Scan for the cell matching the given text and deliver its (X, Y) coordinate at center. 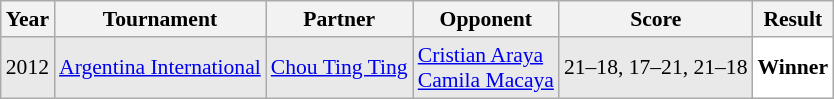
Opponent (486, 19)
Winner (794, 68)
Partner (340, 19)
Cristian Araya Camila Macaya (486, 68)
21–18, 17–21, 21–18 (656, 68)
2012 (28, 68)
Tournament (160, 19)
Year (28, 19)
Chou Ting Ting (340, 68)
Result (794, 19)
Argentina International (160, 68)
Score (656, 19)
